Detect which cell encompasses the target text, then output its (x, y) center coordinate. 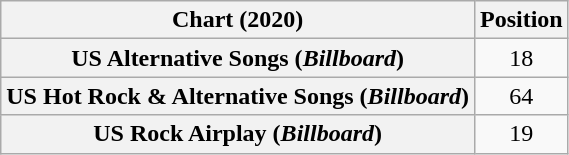
19 (521, 134)
US Alternative Songs (Billboard) (238, 58)
64 (521, 96)
US Hot Rock & Alternative Songs (Billboard) (238, 96)
Chart (2020) (238, 20)
18 (521, 58)
US Rock Airplay (Billboard) (238, 134)
Position (521, 20)
